Pinpoint the cell where the given text exists, returning its (X, Y) midpoint coordinate. 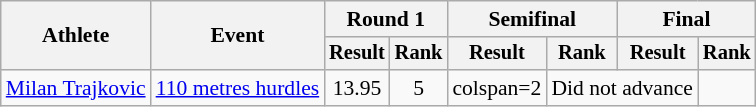
Milan Trajkovic (76, 88)
Athlete (76, 36)
Semifinal (532, 19)
13.95 (357, 88)
5 (419, 88)
110 metres hurdles (238, 88)
Round 1 (386, 19)
Final (686, 19)
Event (238, 36)
colspan=2 (496, 88)
Did not advance (622, 88)
